Provide the (x, y) coordinate of the cell's center where the given text is located.  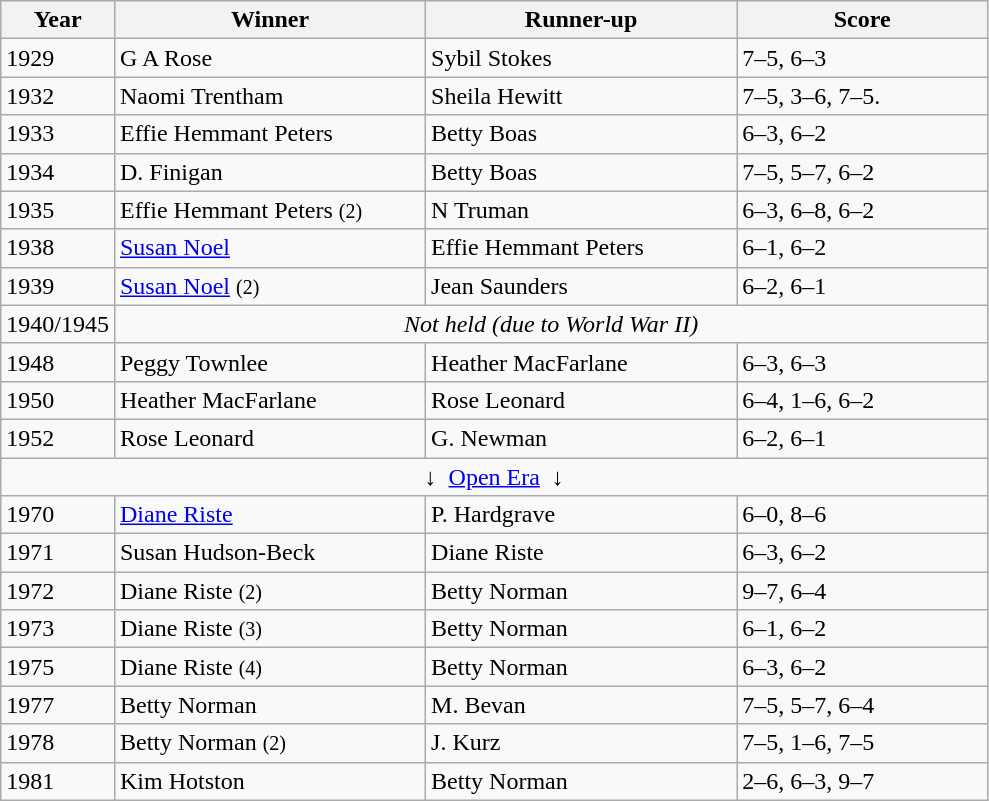
1939 (58, 286)
G A Rose (270, 58)
Betty Norman (2) (270, 743)
1933 (58, 134)
1975 (58, 667)
Susan Noel (2) (270, 286)
Sheila Hewitt (582, 96)
Diane Riste (4) (270, 667)
7–5, 1–6, 7–5 (862, 743)
1948 (58, 362)
6–4, 1–6, 6–2 (862, 400)
M. Bevan (582, 705)
1971 (58, 553)
7–5, 6–3 (862, 58)
7–5, 3–6, 7–5. (862, 96)
1932 (58, 96)
Not held (due to World War II) (550, 324)
Susan Hudson-Beck (270, 553)
Diane Riste (3) (270, 629)
Year (58, 20)
Score (862, 20)
Jean Saunders (582, 286)
Sybil Stokes (582, 58)
N Truman (582, 210)
1929 (58, 58)
6–0, 8–6 (862, 515)
Runner-up (582, 20)
7–5, 5–7, 6–2 (862, 172)
1935 (58, 210)
1981 (58, 781)
1972 (58, 591)
P. Hardgrave (582, 515)
Peggy Townlee (270, 362)
Susan Noel (270, 248)
1938 (58, 248)
D. Finigan (270, 172)
9–7, 6–4 (862, 591)
Kim Hotston (270, 781)
6–3, 6–8, 6–2 (862, 210)
1977 (58, 705)
1952 (58, 438)
1970 (58, 515)
2–6, 6–3, 9–7 (862, 781)
1934 (58, 172)
Winner (270, 20)
↓ Open Era ↓ (494, 477)
J. Kurz (582, 743)
Diane Riste (2) (270, 591)
Effie Hemmant Peters (2) (270, 210)
Naomi Trentham (270, 96)
1973 (58, 629)
G. Newman (582, 438)
1978 (58, 743)
1940/1945 (58, 324)
1950 (58, 400)
6–3, 6–3 (862, 362)
7–5, 5–7, 6–4 (862, 705)
